Pinpoint the cell where the given text exists, returning its [X, Y] midpoint coordinate. 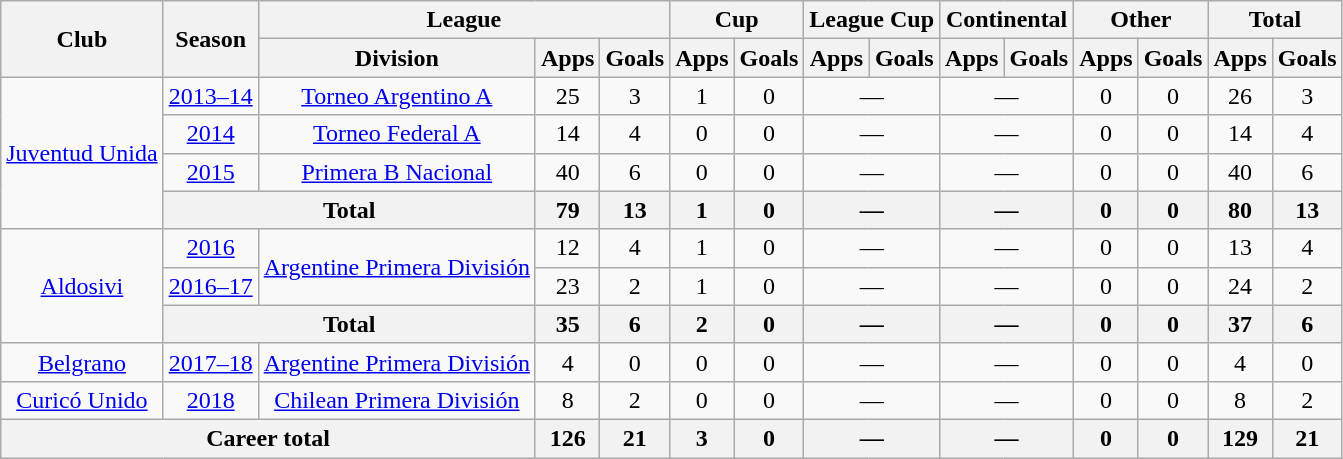
80 [1240, 210]
League Cup [872, 20]
26 [1240, 96]
Continental [1007, 20]
23 [567, 286]
Primera B Nacional [396, 172]
Season [210, 39]
Cup [737, 20]
Career total [268, 438]
Torneo Federal A [396, 134]
Belgrano [82, 362]
Juventud Unida [82, 153]
League [464, 20]
24 [1240, 286]
12 [567, 248]
2014 [210, 134]
Curicó Unido [82, 400]
79 [567, 210]
25 [567, 96]
Torneo Argentino A [396, 96]
2016–17 [210, 286]
Club [82, 39]
Other [1141, 20]
2018 [210, 400]
Aldosivi [82, 286]
Chilean Primera División [396, 400]
129 [1240, 438]
2013–14 [210, 96]
2015 [210, 172]
2017–18 [210, 362]
Division [396, 58]
2016 [210, 248]
37 [1240, 324]
126 [567, 438]
35 [567, 324]
